Extract the (x, y) coordinate from the center of the cell holding the provided text.  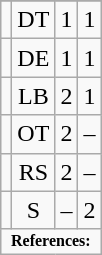
S (34, 210)
DT (34, 20)
References: (51, 241)
OT (34, 134)
LB (34, 96)
DE (34, 58)
RS (34, 172)
